For the text-containing cell, return its midpoint in (X, Y) coordinate format. 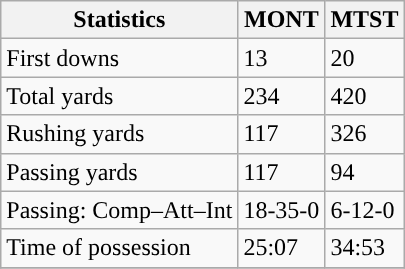
Passing: Comp–Att–Int (120, 210)
First downs (120, 58)
MTST (364, 20)
Time of possession (120, 248)
420 (364, 96)
Rushing yards (120, 134)
25:07 (282, 248)
234 (282, 96)
34:53 (364, 248)
Total yards (120, 96)
Passing yards (120, 172)
20 (364, 58)
Statistics (120, 20)
18-35-0 (282, 210)
13 (282, 58)
326 (364, 134)
94 (364, 172)
MONT (282, 20)
6-12-0 (364, 210)
